Pinpoint the cell where the given text exists, returning its [X, Y] midpoint coordinate. 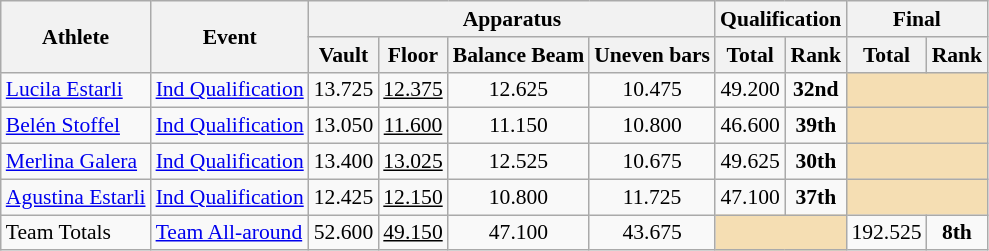
Qualification [780, 19]
13.025 [412, 162]
Apparatus [512, 19]
Athlete [76, 36]
46.600 [750, 126]
Lucila Estarli [76, 90]
8th [958, 233]
12.525 [518, 162]
13.400 [344, 162]
11.600 [412, 126]
192.525 [886, 233]
Belén Stoffel [76, 126]
Final [916, 19]
49.200 [750, 90]
11.150 [518, 126]
Event [230, 36]
10.675 [652, 162]
Vault [344, 55]
12.375 [412, 90]
37th [816, 197]
39th [816, 126]
32nd [816, 90]
43.675 [652, 233]
Agustina Estarli [76, 197]
12.625 [518, 90]
Uneven bars [652, 55]
12.150 [412, 197]
49.150 [412, 233]
49.625 [750, 162]
11.725 [652, 197]
13.725 [344, 90]
52.600 [344, 233]
30th [816, 162]
Floor [412, 55]
Merlina Galera [76, 162]
Team Totals [76, 233]
13.050 [344, 126]
12.425 [344, 197]
Team All-around [230, 233]
10.475 [652, 90]
Balance Beam [518, 55]
